For the text-containing cell, return its midpoint in (x, y) coordinate format. 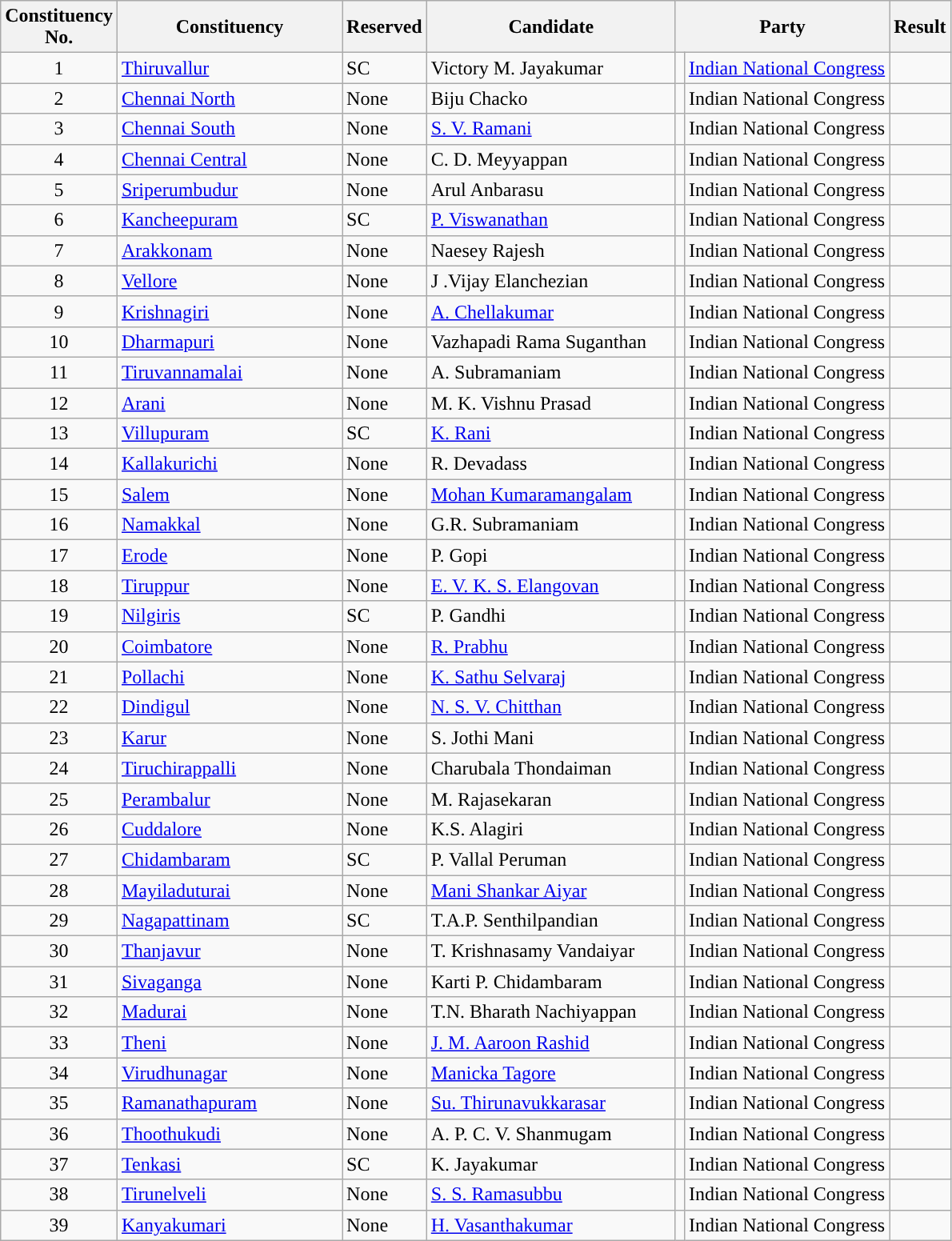
J. M. Aaroon Rashid (550, 1043)
Su. Thirunavukkarasar (550, 1103)
N. S. V. Chitthan (550, 707)
19 (59, 616)
Arul Anbarasu (550, 190)
12 (59, 402)
15 (59, 494)
Thanjavur (229, 951)
28 (59, 891)
Ramanathapuram (229, 1103)
Reserved (385, 27)
T. Krishnasamy Vandaiyar (550, 951)
G.R. Subramaniam (550, 525)
Tirunelveli (229, 1195)
J .Vijay Elanchezian (550, 281)
5 (59, 190)
35 (59, 1103)
Victory M. Jayakumar (550, 68)
P. Vallal Peruman (550, 859)
23 (59, 738)
1 (59, 68)
39 (59, 1225)
Tenkasi (229, 1164)
14 (59, 464)
Constituency No. (59, 27)
6 (59, 220)
Mohan Kumaramangalam (550, 494)
Chennai Central (229, 159)
Salem (229, 494)
H. Vasanthakumar (550, 1225)
Mani Shankar Aiyar (550, 891)
Pollachi (229, 677)
Tiruvannamalai (229, 372)
Karti P. Chidambaram (550, 982)
Thoothukudi (229, 1134)
S. V. Ramani (550, 129)
13 (59, 434)
Party (782, 27)
11 (59, 372)
Thiruvallur (229, 68)
Tiruchirappalli (229, 768)
Coimbatore (229, 647)
Manicka Tagore (550, 1073)
A. Chellakumar (550, 311)
Result (920, 27)
36 (59, 1134)
P. Gopi (550, 555)
8 (59, 281)
M. Rajasekaran (550, 799)
R. Prabhu (550, 647)
21 (59, 677)
Villupuram (229, 434)
Virudhunagar (229, 1073)
22 (59, 707)
Theni (229, 1043)
25 (59, 799)
Perambalur (229, 799)
4 (59, 159)
Karur (229, 738)
33 (59, 1043)
Sivaganga (229, 982)
10 (59, 342)
M. K. Vishnu Prasad (550, 402)
S. Jothi Mani (550, 738)
34 (59, 1073)
3 (59, 129)
A. P. C. V. Shanmugam (550, 1134)
20 (59, 647)
K. Rani (550, 434)
Chidambaram (229, 859)
38 (59, 1195)
27 (59, 859)
K. Sathu Selvaraj (550, 677)
Charubala Thondaiman (550, 768)
32 (59, 1012)
Dindigul (229, 707)
Arani (229, 402)
Arakkonam (229, 250)
Krishnagiri (229, 311)
Kancheepuram (229, 220)
Namakkal (229, 525)
Vazhapadi Rama Suganthan (550, 342)
Vellore (229, 281)
29 (59, 921)
P. Gandhi (550, 616)
Chennai North (229, 98)
Cuddalore (229, 829)
31 (59, 982)
26 (59, 829)
T.A.P. Senthilpandian (550, 921)
Kallakurichi (229, 464)
Kanyakumari (229, 1225)
A. Subramaniam (550, 372)
9 (59, 311)
18 (59, 586)
30 (59, 951)
Sriperumbudur (229, 190)
2 (59, 98)
R. Devadass (550, 464)
T.N. Bharath Nachiyappan (550, 1012)
E. V. K. S. Elangovan (550, 586)
K. Jayakumar (550, 1164)
Nilgiris (229, 616)
Candidate (550, 27)
Chennai South (229, 129)
16 (59, 525)
Constituency (229, 27)
Dharmapuri (229, 342)
Madurai (229, 1012)
Mayiladuturai (229, 891)
K.S. Alagiri (550, 829)
37 (59, 1164)
S. S. Ramasubbu (550, 1195)
7 (59, 250)
17 (59, 555)
24 (59, 768)
Erode (229, 555)
Biju Chacko (550, 98)
P. Viswanathan (550, 220)
Tiruppur (229, 586)
Nagapattinam (229, 921)
C. D. Meyyappan (550, 159)
Naesey Rajesh (550, 250)
